Search for the cell housing the specified text and yield its (x, y) center coordinate. 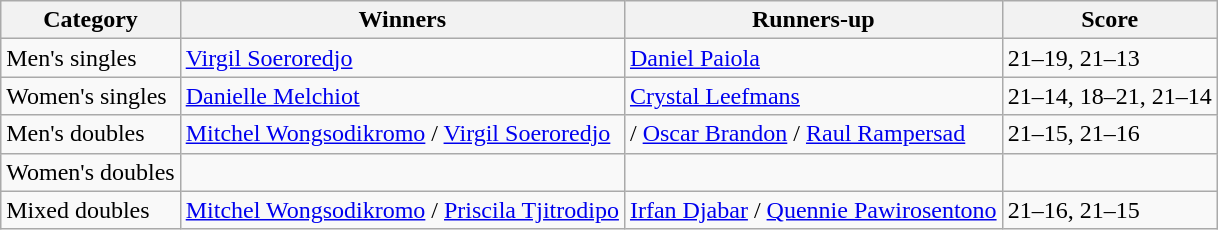
Winners (402, 20)
Mitchel Wongsodikromo / Priscila Tjitrodipo (402, 210)
21–16, 21–15 (1110, 210)
Danielle Melchiot (402, 96)
21–15, 21–16 (1110, 134)
21–14, 18–21, 21–14 (1110, 96)
21–19, 21–13 (1110, 58)
Daniel Paiola (813, 58)
Runners-up (813, 20)
Mixed doubles (90, 210)
Crystal Leefmans (813, 96)
Score (1110, 20)
Women's singles (90, 96)
/ Oscar Brandon / Raul Rampersad (813, 134)
Category (90, 20)
Mitchel Wongsodikromo / Virgil Soeroredjo (402, 134)
Irfan Djabar / Quennie Pawirosentono (813, 210)
Women's doubles (90, 172)
Virgil Soeroredjo (402, 58)
Men's singles (90, 58)
Men's doubles (90, 134)
